Capture the cell that displays the provided text and extract its (x, y) central coordinate. 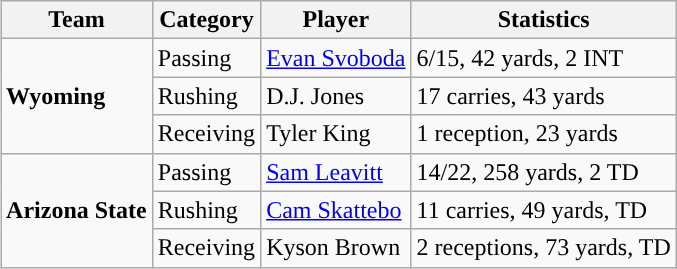
Evan Svoboda (336, 58)
Arizona State (77, 210)
Team (77, 20)
Tyler King (336, 134)
D.J. Jones (336, 96)
Category (206, 20)
Kyson Brown (336, 248)
1 reception, 23 yards (544, 134)
Statistics (544, 20)
Cam Skattebo (336, 210)
14/22, 258 yards, 2 TD (544, 172)
Wyoming (77, 96)
11 carries, 49 yards, TD (544, 210)
17 carries, 43 yards (544, 96)
Sam Leavitt (336, 172)
2 receptions, 73 yards, TD (544, 248)
Player (336, 20)
6/15, 42 yards, 2 INT (544, 58)
